For the text-containing cell, return its midpoint in (x, y) coordinate format. 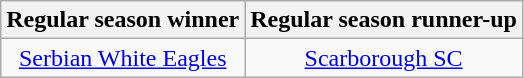
Scarborough SC (384, 58)
Regular season runner-up (384, 20)
Regular season winner (123, 20)
Serbian White Eagles (123, 58)
